Pinpoint the cell where the given text exists, returning its (x, y) midpoint coordinate. 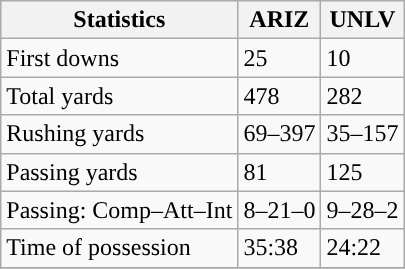
35:38 (280, 248)
Rushing yards (120, 134)
69–397 (280, 134)
35–157 (362, 134)
9–28–2 (362, 210)
ARIZ (280, 20)
125 (362, 172)
25 (280, 58)
Statistics (120, 20)
First downs (120, 58)
10 (362, 58)
UNLV (362, 20)
8–21–0 (280, 210)
24:22 (362, 248)
Total yards (120, 96)
81 (280, 172)
Time of possession (120, 248)
282 (362, 96)
Passing: Comp–Att–Int (120, 210)
478 (280, 96)
Passing yards (120, 172)
